Identify which cell holds the provided text, then report its [x, y] central coordinate. 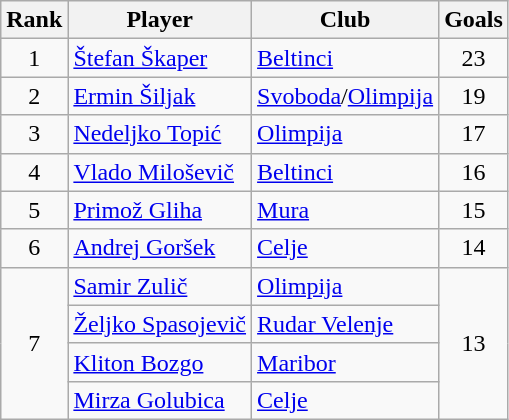
4 [34, 172]
Rudar Velenje [346, 324]
6 [34, 248]
Primož Gliha [160, 210]
Štefan Škaper [160, 58]
Željko Spasojevič [160, 324]
Rank [34, 20]
Samir Zulič [160, 286]
1 [34, 58]
14 [474, 248]
Ermin Šiljak [160, 96]
17 [474, 134]
13 [474, 343]
Player [160, 20]
Mirza Golubica [160, 400]
Mura [346, 210]
Club [346, 20]
23 [474, 58]
5 [34, 210]
7 [34, 343]
3 [34, 134]
16 [474, 172]
Maribor [346, 362]
Vlado Miloševič [160, 172]
2 [34, 96]
Nedeljko Topić [160, 134]
Andrej Goršek [160, 248]
Svoboda/Olimpija [346, 96]
19 [474, 96]
Kliton Bozgo [160, 362]
Goals [474, 20]
15 [474, 210]
